Identify which cell holds the provided text, then report its [X, Y] central coordinate. 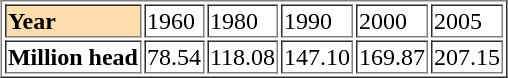
147.10 [317, 56]
Year [73, 20]
169.87 [392, 56]
78.54 [174, 56]
1960 [174, 20]
207.15 [467, 56]
Million head [73, 56]
1990 [317, 20]
2005 [467, 20]
118.08 [242, 56]
2000 [392, 20]
1980 [242, 20]
